For the text-containing cell, return its midpoint in (x, y) coordinate format. 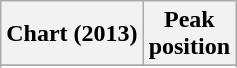
Peakposition (189, 34)
Chart (2013) (72, 34)
